For the text-containing cell, return its midpoint in (X, Y) coordinate format. 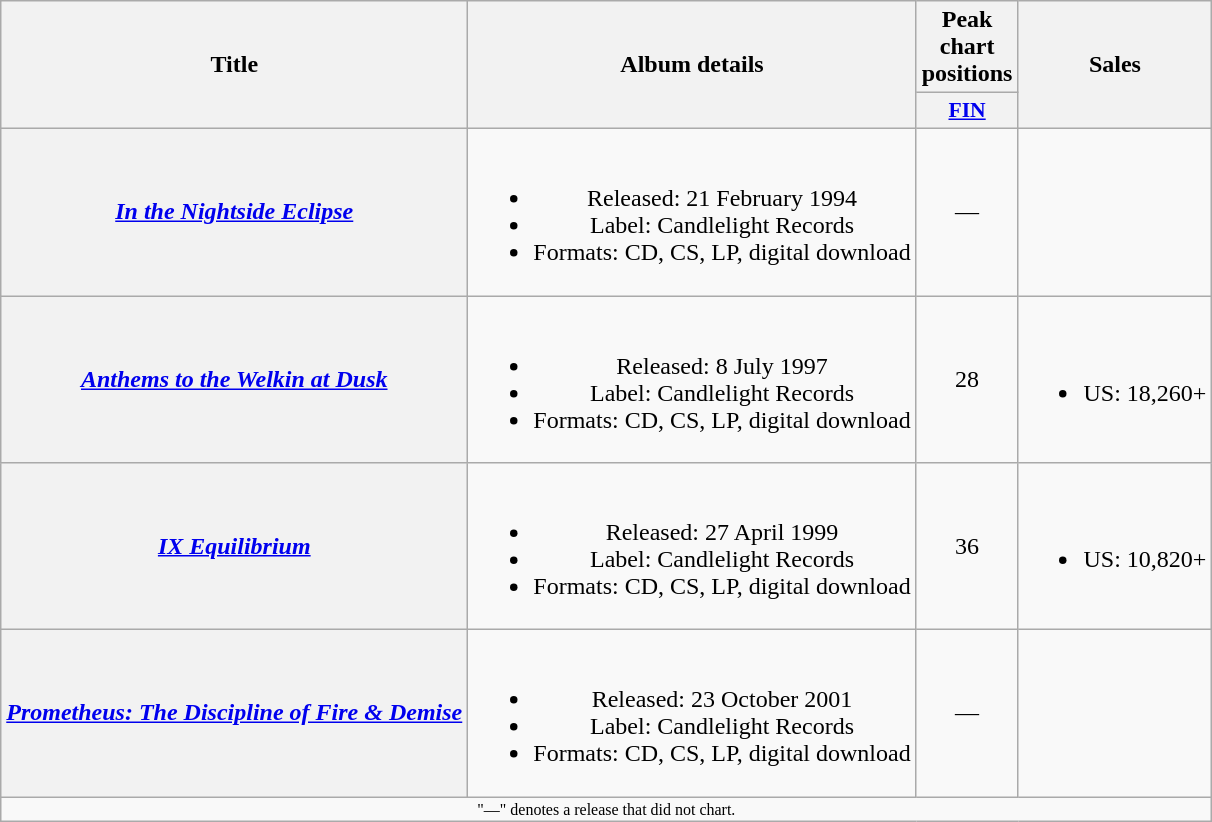
Released: 8 July 1997Label: Candlelight RecordsFormats: CD, CS, LP, digital download (692, 380)
Released: 23 October 2001Label: Candlelight RecordsFormats: CD, CS, LP, digital download (692, 714)
Peak chart positions (967, 47)
US: 18,260+ (1115, 380)
US: 10,820+ (1115, 546)
28 (967, 380)
Anthems to the Welkin at Dusk (234, 380)
FIN (967, 111)
Sales (1115, 65)
Released: 21 February 1994Label: Candlelight RecordsFormats: CD, CS, LP, digital download (692, 212)
Released: 27 April 1999Label: Candlelight RecordsFormats: CD, CS, LP, digital download (692, 546)
Title (234, 65)
Prometheus: The Discipline of Fire & Demise (234, 714)
36 (967, 546)
Album details (692, 65)
IX Equilibrium (234, 546)
"—" denotes a release that did not chart. (606, 809)
In the Nightside Eclipse (234, 212)
